Scan for the cell matching the given text and deliver its [X, Y] coordinate at center. 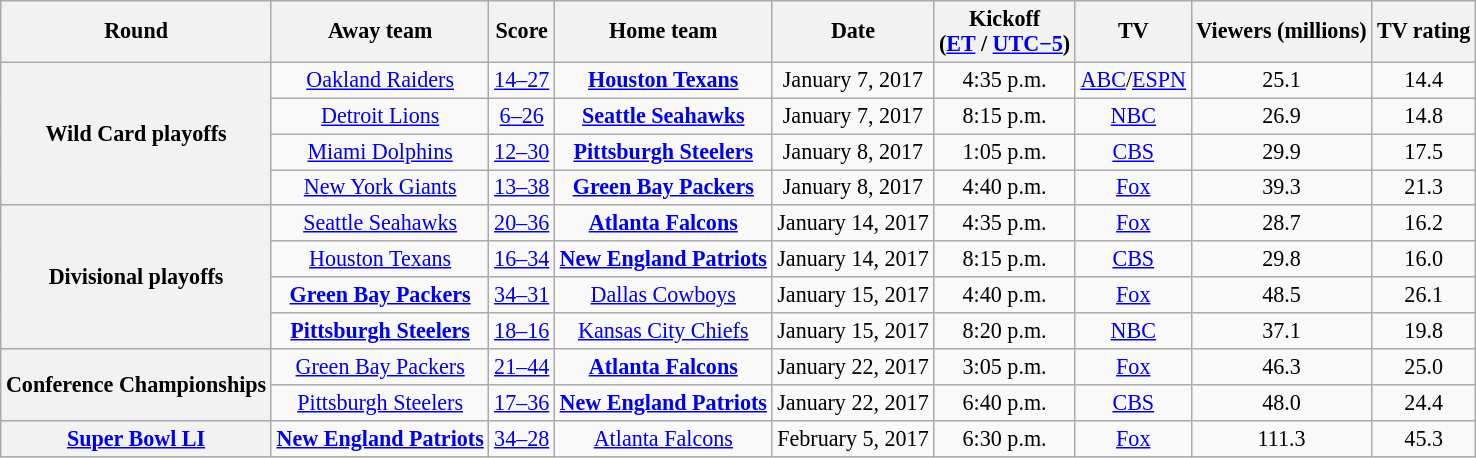
February 5, 2017 [853, 438]
34–31 [522, 295]
29.9 [1282, 151]
Dallas Cowboys [663, 295]
Conference Championships [136, 384]
25.0 [1424, 366]
45.3 [1424, 438]
29.8 [1282, 259]
19.8 [1424, 330]
TV rating [1424, 30]
Detroit Lions [380, 116]
16.2 [1424, 223]
17–36 [522, 402]
Score [522, 30]
Date [853, 30]
13–38 [522, 187]
Kickoff(ET / UTC−5) [1005, 30]
Miami Dolphins [380, 151]
Wild Card playoffs [136, 134]
21.3 [1424, 187]
17.5 [1424, 151]
Kansas City Chiefs [663, 330]
14.4 [1424, 80]
ABC/ESPN [1133, 80]
6:30 p.m. [1005, 438]
37.1 [1282, 330]
8:20 p.m. [1005, 330]
26.1 [1424, 295]
111.3 [1282, 438]
48.5 [1282, 295]
26.9 [1282, 116]
Oakland Raiders [380, 80]
12–30 [522, 151]
21–44 [522, 366]
Away team [380, 30]
Super Bowl LI [136, 438]
14.8 [1424, 116]
6–26 [522, 116]
3:05 p.m. [1005, 366]
16–34 [522, 259]
Round [136, 30]
25.1 [1282, 80]
18–16 [522, 330]
Divisional playoffs [136, 276]
24.4 [1424, 402]
1:05 p.m. [1005, 151]
46.3 [1282, 366]
34–28 [522, 438]
20–36 [522, 223]
48.0 [1282, 402]
28.7 [1282, 223]
16.0 [1424, 259]
14–27 [522, 80]
Viewers (millions) [1282, 30]
Home team [663, 30]
6:40 p.m. [1005, 402]
New York Giants [380, 187]
TV [1133, 30]
39.3 [1282, 187]
